Capture the cell that displays the provided text and extract its (x, y) central coordinate. 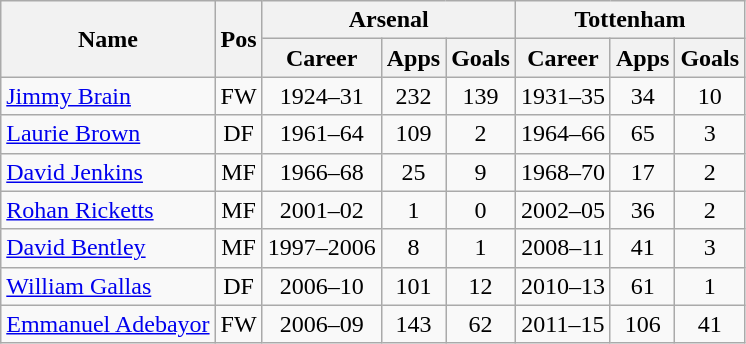
25 (413, 172)
8 (413, 248)
2010–13 (562, 286)
Jimmy Brain (108, 96)
1966–68 (322, 172)
2001–02 (322, 210)
109 (413, 134)
1924–31 (322, 96)
232 (413, 96)
David Bentley (108, 248)
36 (642, 210)
1961–64 (322, 134)
17 (642, 172)
106 (642, 324)
0 (481, 210)
10 (710, 96)
Rohan Ricketts (108, 210)
William Gallas (108, 286)
34 (642, 96)
9 (481, 172)
62 (481, 324)
12 (481, 286)
1968–70 (562, 172)
1964–66 (562, 134)
101 (413, 286)
Emmanuel Adebayor (108, 324)
2008–11 (562, 248)
143 (413, 324)
65 (642, 134)
1931–35 (562, 96)
2006–09 (322, 324)
David Jenkins (108, 172)
61 (642, 286)
2002–05 (562, 210)
Arsenal (388, 20)
Laurie Brown (108, 134)
1997–2006 (322, 248)
Name (108, 39)
Tottenham (630, 20)
139 (481, 96)
Pos (238, 39)
2006–10 (322, 286)
2011–15 (562, 324)
